Determine the (X, Y) coordinate at the center of the cell enclosing the given text.  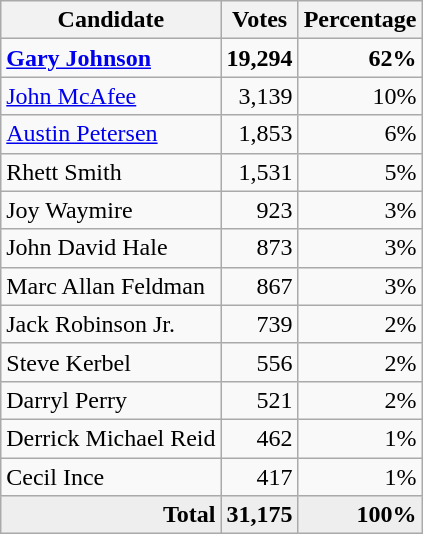
Gary Johnson (111, 58)
Marc Allan Feldman (111, 286)
556 (260, 362)
62% (360, 58)
1,531 (260, 172)
Steve Kerbel (111, 362)
Candidate (111, 20)
Total (111, 515)
Votes (260, 20)
Rhett Smith (111, 172)
521 (260, 400)
417 (260, 477)
Jack Robinson Jr. (111, 324)
Percentage (360, 20)
3,139 (260, 96)
Derrick Michael Reid (111, 438)
6% (360, 134)
John David Hale (111, 248)
John McAfee (111, 96)
867 (260, 286)
10% (360, 96)
Cecil Ince (111, 477)
100% (360, 515)
19,294 (260, 58)
1,853 (260, 134)
Austin Petersen (111, 134)
873 (260, 248)
31,175 (260, 515)
Joy Waymire (111, 210)
923 (260, 210)
462 (260, 438)
739 (260, 324)
Darryl Perry (111, 400)
5% (360, 172)
